Identify which cell holds the provided text, then report its [x, y] central coordinate. 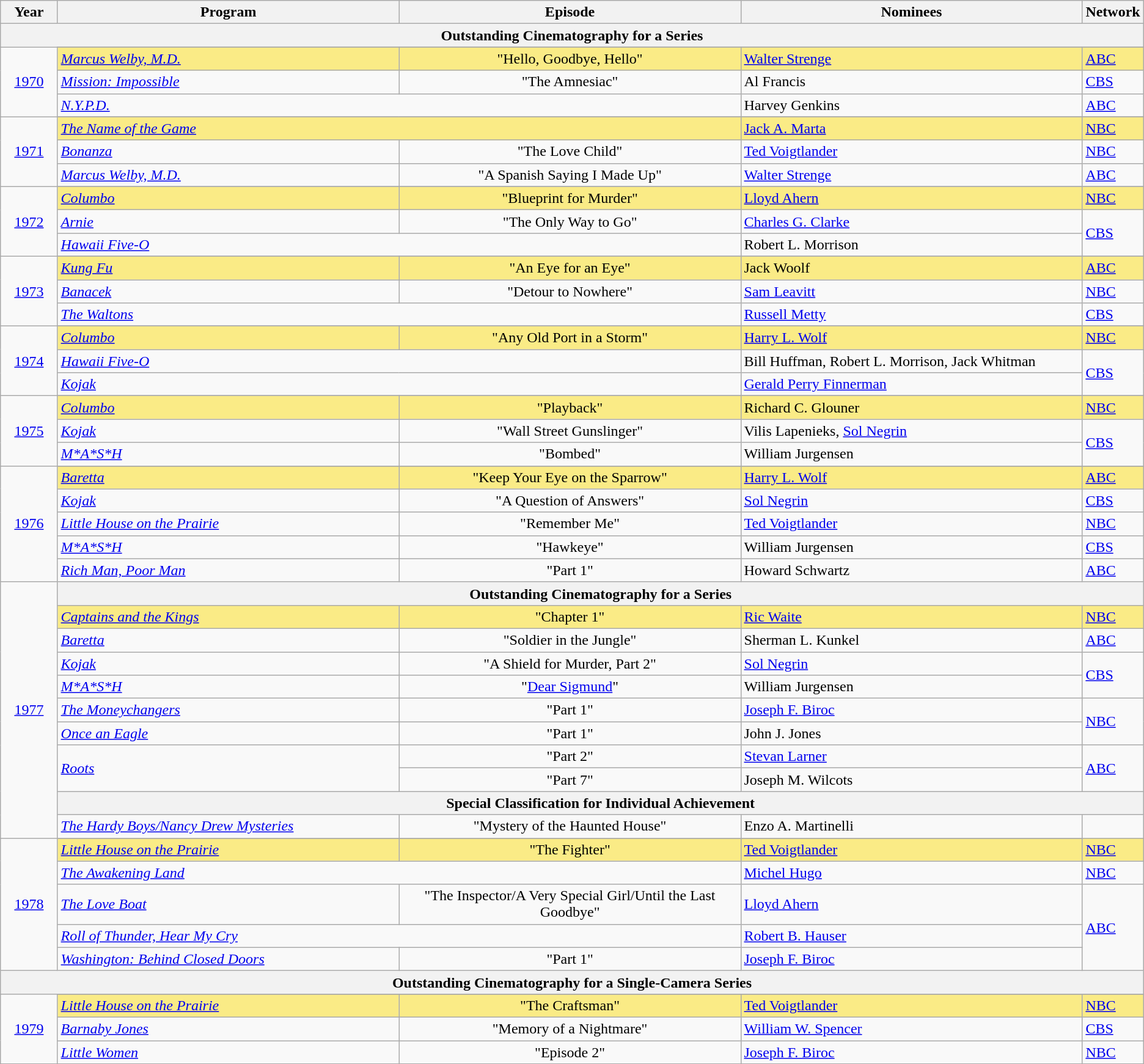
Special Classification for Individual Achievement [600, 803]
1972 [29, 221]
The Moneychangers [229, 710]
Bonanza [229, 152]
Charles G. Clarke [912, 221]
"The Love Child" [570, 152]
Arnie [229, 221]
The Awakening Land [399, 873]
"The Only Way to Go" [570, 221]
"Wall Street Gunslinger" [570, 431]
Jack Woolf [912, 268]
Harvey Genkins [912, 105]
1977 [29, 710]
Captains and the Kings [229, 617]
William W. Spencer [912, 1029]
Joseph M. Wilcots [912, 780]
"A Spanish Saying I Made Up" [570, 175]
Episode [570, 12]
"The Amnesiac" [570, 82]
"Blueprint for Murder" [570, 198]
Russell Metty [912, 315]
Program [229, 12]
1975 [29, 431]
Roots [229, 768]
"A Question of Answers" [570, 501]
Mission: Impossible [229, 82]
Bill Huffman, Robert L. Morrison, Jack Whitman [912, 361]
"Detour to Nowhere" [570, 292]
"Dear Sigmund" [570, 687]
Year [29, 12]
1978 [29, 904]
Michel Hugo [912, 873]
"Chapter 1" [570, 617]
Little Women [229, 1052]
"Part 7" [570, 780]
1973 [29, 291]
Kung Fu [229, 268]
"Part 2" [570, 757]
1979 [29, 1029]
Robert B. Hauser [912, 936]
Nominees [912, 12]
1970 [29, 82]
"The Inspector/A Very Special Girl/Until the Last Goodbye" [570, 904]
"The Craftsman" [570, 1005]
Roll of Thunder, Hear My Cry [399, 936]
Robert L. Morrison [912, 244]
"Soldier in the Jungle" [570, 640]
Outstanding Cinematography for a Single-Camera Series [572, 982]
"Remember Me" [570, 524]
John J. Jones [912, 733]
The Love Boat [229, 904]
Washington: Behind Closed Doors [229, 959]
"An Eye for an Eye" [570, 268]
"The Fighter" [570, 849]
Sam Leavitt [912, 292]
Ric Waite [912, 617]
Jack A. Marta [912, 128]
Network [1113, 12]
N.Y.P.D. [399, 105]
The Waltons [399, 315]
"Memory of a Nightmare" [570, 1029]
1971 [29, 152]
1976 [29, 524]
1974 [29, 361]
Banacek [229, 292]
Barnaby Jones [229, 1029]
"Any Old Port in a Storm" [570, 338]
The Name of the Game [399, 128]
"Bombed" [570, 454]
"A Shield for Murder, Part 2" [570, 663]
Vilis Lapenieks, Sol Negrin [912, 431]
Howard Schwartz [912, 570]
Rich Man, Poor Man [229, 570]
"Episode 2" [570, 1052]
Richard C. Glouner [912, 408]
"Hawkeye" [570, 547]
"Hello, Goodbye, Hello" [570, 59]
Al Francis [912, 82]
"Playback" [570, 408]
Stevan Larner [912, 757]
"Mystery of the Haunted House" [570, 826]
"Keep Your Eye on the Sparrow" [570, 477]
Sherman L. Kunkel [912, 640]
Enzo A. Martinelli [912, 826]
Gerald Perry Finnerman [912, 384]
Once an Eagle [229, 733]
The Hardy Boys/Nancy Drew Mysteries [229, 826]
